Return [X, Y] of the center of cell containing provided text 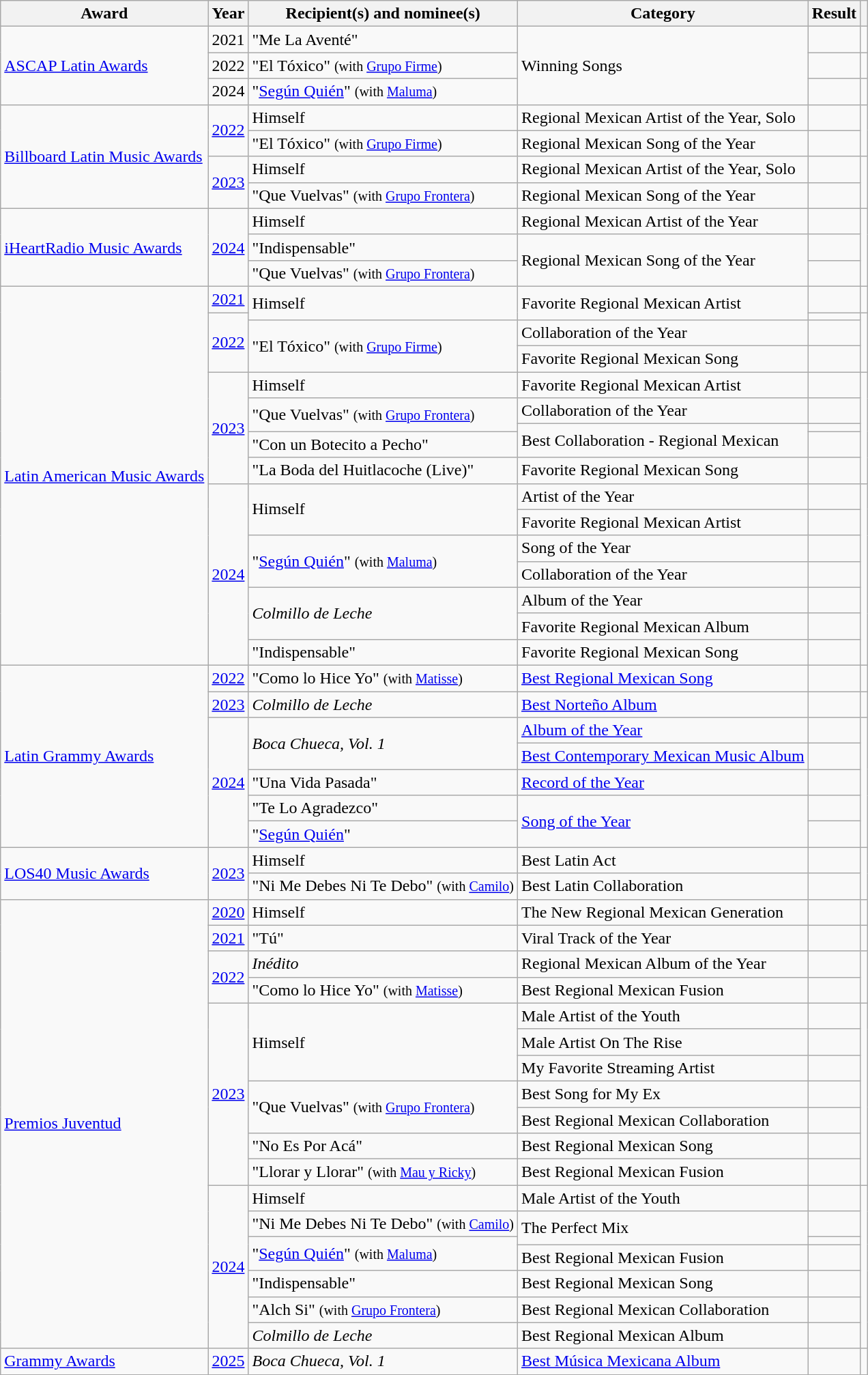
Result [834, 14]
Best Norteño Album [663, 704]
"Alch Si" (with Grupo Frontera) [384, 1309]
Best Latin Collaboration [663, 886]
Male Artist On The Rise [663, 1042]
My Favorite Streaming Artist [663, 1068]
Record of the Year [663, 782]
LOS40 Music Awards [104, 873]
2025 [228, 1361]
Best Regional Mexican Album [663, 1335]
Viral Track of the Year [663, 938]
Grammy Awards [104, 1361]
"Con un Botecito a Pecho" [384, 444]
Winning Songs [663, 66]
"No Es Por Acá" [384, 1146]
"Una Vida Pasada" [384, 782]
Favorite Regional Mexican Album [663, 626]
Best Collaboration - Regional Mexican [663, 441]
Category [663, 14]
Regional Mexican Album of the Year [663, 964]
Recipient(s) and nominee(s) [384, 14]
"Te Lo Agradezco" [384, 808]
Best Contemporary Mexican Music Album [663, 756]
ASCAP Latin Awards [104, 66]
"Me La Aventé" [384, 40]
Regional Mexican Artist of the Year [663, 221]
Year [228, 14]
Latin Grammy Awards [104, 756]
Artist of the Year [663, 496]
Best Latin Act [663, 860]
The Perfect Mix [663, 1228]
Billboard Latin Music Awards [104, 156]
Award [104, 14]
iHeartRadio Music Awards [104, 247]
Premios Juventud [104, 1124]
Inédito [384, 964]
"Según Quién" [384, 834]
Best Música Mexicana Album [663, 1361]
"Llorar y Llorar" (with Mau y Ricky) [384, 1172]
Best Song for My Ex [663, 1094]
The New Regional Mexican Generation [663, 912]
Latin American Music Awards [104, 475]
"La Boda del Huitlacoche (Live)" [384, 470]
"Tú" [384, 938]
2020 [228, 912]
